Determine the [x, y] coordinate at the center of the cell enclosing the given text.  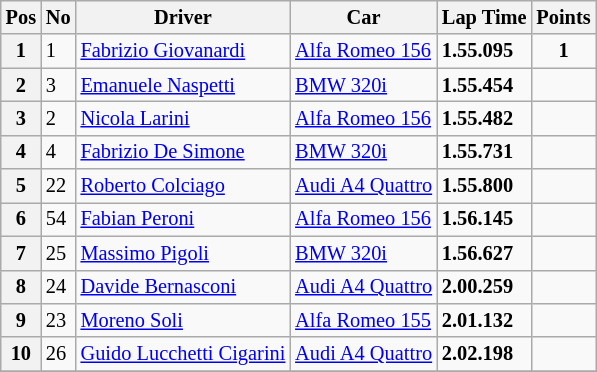
No [58, 17]
Roberto Colciago [184, 186]
Fabrizio De Simone [184, 152]
2.00.259 [484, 287]
54 [58, 219]
8 [21, 287]
Massimo Pigoli [184, 253]
2.02.198 [484, 354]
9 [21, 320]
Fabrizio Giovanardi [184, 51]
Alfa Romeo 155 [364, 320]
Car [364, 17]
7 [21, 253]
10 [21, 354]
Davide Bernasconi [184, 287]
1.55.800 [484, 186]
Moreno Soli [184, 320]
1.55.482 [484, 118]
Lap Time [484, 17]
Pos [21, 17]
26 [58, 354]
Guido Lucchetti Cigarini [184, 354]
1.55.095 [484, 51]
1.56.627 [484, 253]
6 [21, 219]
24 [58, 287]
Points [563, 17]
Fabian Peroni [184, 219]
Emanuele Naspetti [184, 85]
Nicola Larini [184, 118]
5 [21, 186]
25 [58, 253]
2.01.132 [484, 320]
22 [58, 186]
1.56.145 [484, 219]
23 [58, 320]
1.55.454 [484, 85]
1.55.731 [484, 152]
Driver [184, 17]
